Search for the cell housing the specified text and yield its (x, y) center coordinate. 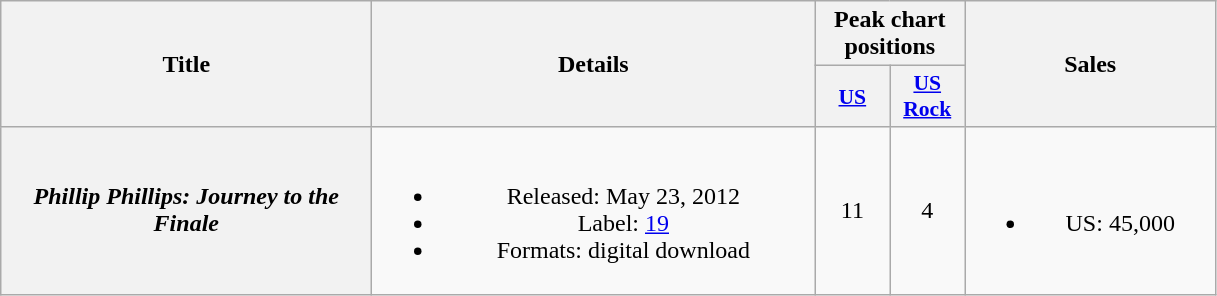
Sales (1090, 64)
4 (928, 210)
US Rock (928, 96)
US (852, 96)
Released: May 23, 2012Label: 19Formats: digital download (594, 210)
US: 45,000 (1090, 210)
Peak chart positions (890, 34)
11 (852, 210)
Title (186, 64)
Details (594, 64)
Phillip Phillips: Journey to the Finale (186, 210)
